Identify which cell holds the provided text, then report its [X, Y] central coordinate. 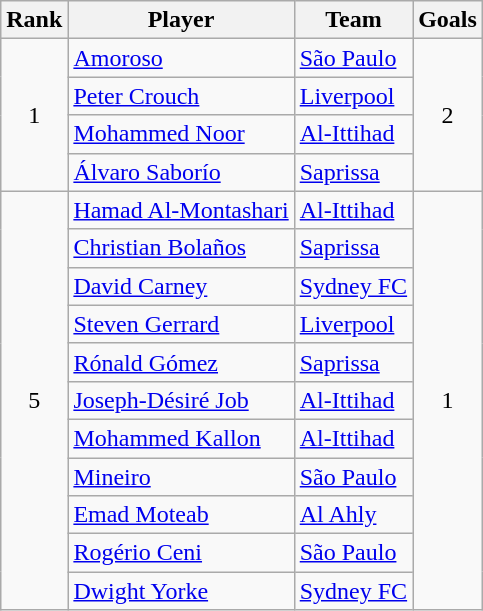
Player [181, 20]
Team [353, 20]
Mineiro [181, 477]
2 [448, 115]
Mohammed Noor [181, 134]
Álvaro Saborío [181, 172]
Christian Bolaños [181, 248]
Rank [34, 20]
Rogério Ceni [181, 553]
Peter Crouch [181, 96]
Dwight Yorke [181, 591]
Joseph-Désiré Job [181, 400]
Hamad Al-Montashari [181, 210]
Mohammed Kallon [181, 438]
Steven Gerrard [181, 324]
David Carney [181, 286]
Rónald Gómez [181, 362]
Amoroso [181, 58]
5 [34, 400]
Emad Moteab [181, 515]
Goals [448, 20]
Al Ahly [353, 515]
